Return (x, y) of the center of cell containing provided text 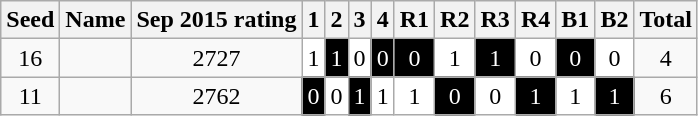
Seed (30, 20)
R3 (495, 20)
Sep 2015 rating (216, 20)
B1 (576, 20)
2 (336, 20)
R1 (414, 20)
11 (30, 96)
3 (360, 20)
R4 (535, 20)
R2 (455, 20)
6 (666, 96)
2762 (216, 96)
Name (96, 20)
2727 (216, 58)
16 (30, 58)
Total (666, 20)
B2 (614, 20)
